Determine the [X, Y] coordinate at the center of the cell enclosing the given text.  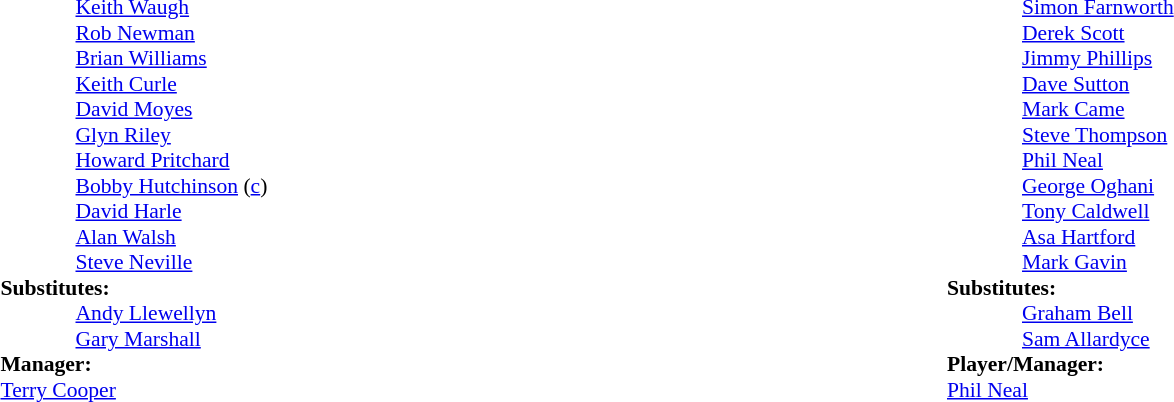
Gary Marshall [172, 339]
Phil Neal [1098, 161]
Steve Thompson [1098, 135]
Graham BellSam Allardyce [1098, 326]
David Harle [172, 211]
Derek Scott [1098, 33]
Manager: [134, 365]
Mark Gavin [1098, 263]
Glyn Riley [172, 135]
David Moyes [172, 109]
Asa Hartford [1098, 237]
Brian Williams [172, 59]
Dave Sutton [1098, 84]
Howard Pritchard [172, 161]
Alan Walsh [172, 237]
Rob Newman [172, 33]
Tony Caldwell [1098, 211]
Steve Neville [172, 263]
Bobby Hutchinson (c) [172, 186]
Andy Llewellyn [172, 313]
George Oghani [1098, 186]
Player/Manager: [1060, 365]
Jimmy Phillips [1098, 59]
Mark Came [1098, 109]
Keith Curle [172, 84]
